Output the [x, y] coordinate of the center of the cell containing the given text.  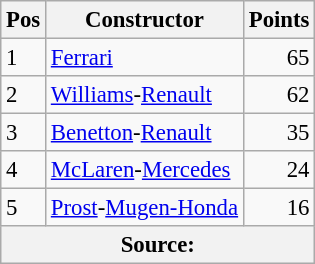
35 [278, 133]
2 [24, 95]
Benetton-Renault [145, 133]
3 [24, 133]
Constructor [145, 20]
McLaren-Mercedes [145, 170]
62 [278, 95]
Pos [24, 20]
65 [278, 58]
16 [278, 208]
5 [24, 208]
Source: [158, 245]
Prost-Mugen-Honda [145, 208]
24 [278, 170]
Williams-Renault [145, 95]
Points [278, 20]
Ferrari [145, 58]
4 [24, 170]
1 [24, 58]
